Return [x, y] of the center of cell containing provided text 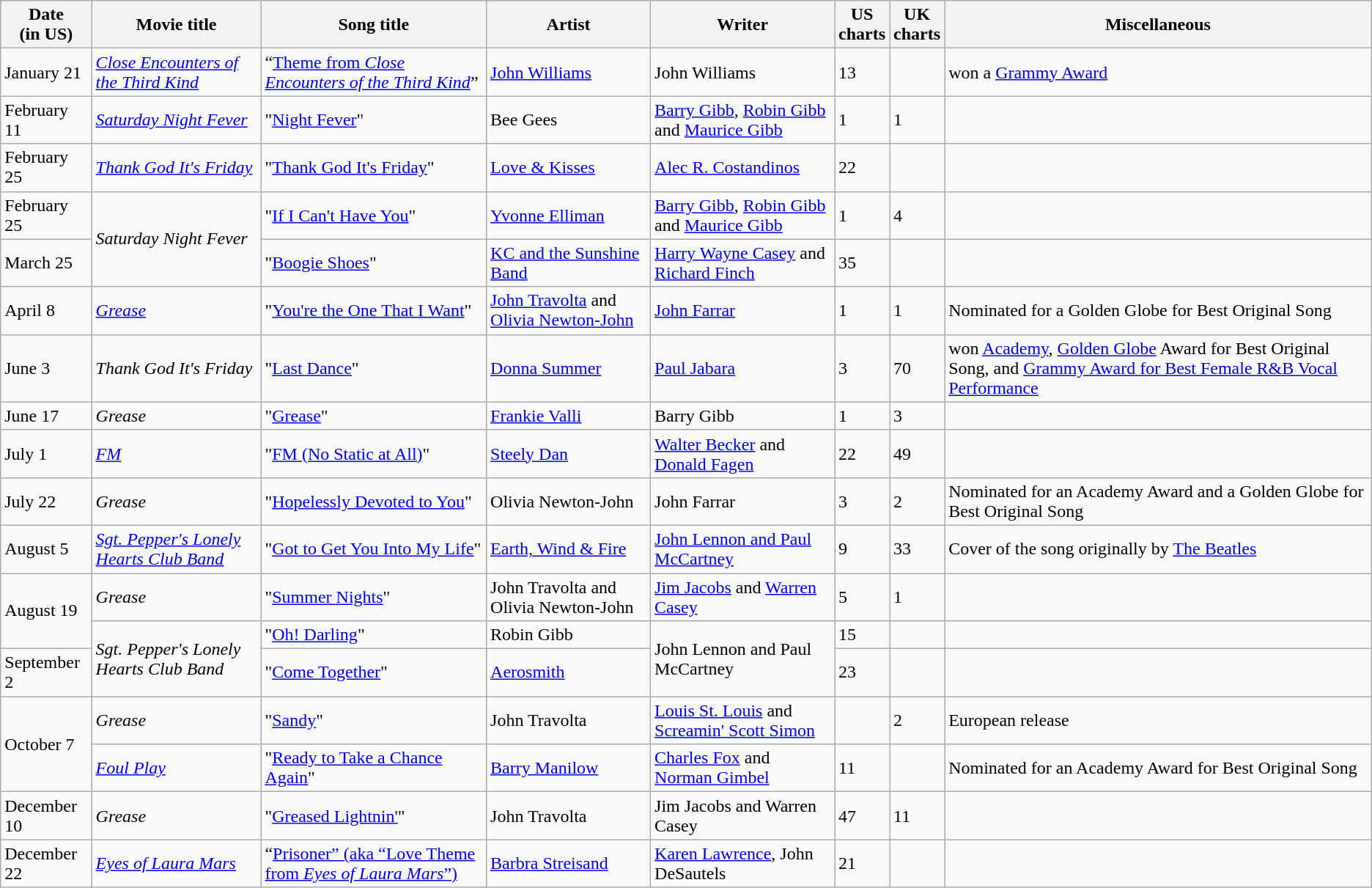
won a Grammy Award [1158, 72]
"Summer Nights" [374, 597]
Harry Wayne Casey and Richard Finch [743, 263]
December 10 [46, 815]
"Come Together" [374, 673]
Aerosmith [569, 673]
won Academy, Golden Globe Award for Best Original Song, and Grammy Award for Best Female R&B Vocal Performance [1158, 368]
“Prisoner” (aka “Love Theme from Eyes of Laura Mars”) [374, 864]
October 7 [46, 744]
UKcharts [918, 25]
Nominated for an Academy Award and a Golden Globe for Best Original Song [1158, 502]
13 [862, 72]
Date(in US) [46, 25]
"Last Dance" [374, 368]
"Boogie Shoes" [374, 263]
5 [862, 597]
Walter Becker and Donald Fagen [743, 453]
Louis St. Louis and Screamin' Scott Simon [743, 720]
Frankie Valli [569, 416]
35 [862, 263]
"Oh! Darling" [374, 635]
"If I Can't Have You" [374, 216]
9 [862, 548]
Barry Gibb [743, 416]
Movie title [176, 25]
"Ready to Take a Chance Again" [374, 768]
FM [176, 453]
Charles Fox and Norman Gimbel [743, 768]
Close Encounters of the Third Kind [176, 72]
Miscellaneous [1158, 25]
August 5 [46, 548]
July 1 [46, 453]
15 [862, 635]
Nominated for an Academy Award for Best Original Song [1158, 768]
Song title [374, 25]
"Hopelessly Devoted to You" [374, 502]
70 [918, 368]
European release [1158, 720]
July 22 [46, 502]
KC and the Sunshine Band [569, 263]
Cover of the song originally by The Beatles [1158, 548]
47 [862, 815]
June 3 [46, 368]
"Grease" [374, 416]
Alec R. Costandinos [743, 167]
August 19 [46, 612]
Robin Gibb [569, 635]
Eyes of Laura Mars [176, 864]
Donna Summer [569, 368]
Writer [743, 25]
49 [918, 453]
January 21 [46, 72]
33 [918, 548]
"FM (No Static at All)" [374, 453]
23 [862, 673]
February 11 [46, 120]
Nominated for a Golden Globe for Best Original Song [1158, 311]
"Sandy" [374, 720]
"You're the One That I Want" [374, 311]
Yvonne Elliman [569, 216]
Barry Manilow [569, 768]
April 8 [46, 311]
"Night Fever" [374, 120]
Bee Gees [569, 120]
Earth, Wind & Fire [569, 548]
June 17 [46, 416]
Paul Jabara [743, 368]
March 25 [46, 263]
"Thank God It's Friday" [374, 167]
21 [862, 864]
Barbra Streisand [569, 864]
“Theme from Close Encounters of the Third Kind” [374, 72]
December 22 [46, 864]
US charts [862, 25]
Love & Kisses [569, 167]
4 [918, 216]
"Got to Get You Into My Life" [374, 548]
Karen Lawrence, John DeSautels [743, 864]
Steely Dan [569, 453]
Foul Play [176, 768]
"Greased Lightnin'" [374, 815]
September 2 [46, 673]
Olivia Newton-John [569, 502]
Artist [569, 25]
